Locate the cell with the specified text and output its [x, y] center coordinate. 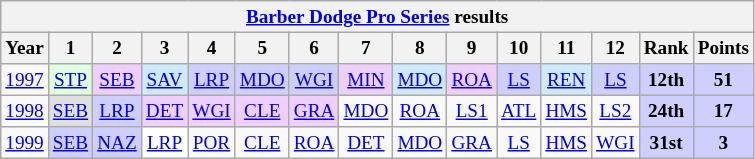
31st [666, 143]
11 [566, 48]
NAZ [118, 143]
1998 [25, 111]
6 [314, 48]
17 [723, 111]
REN [566, 80]
Points [723, 48]
LS2 [616, 111]
LS1 [472, 111]
ATL [518, 111]
12 [616, 48]
Year [25, 48]
STP [70, 80]
MIN [366, 80]
SAV [164, 80]
24th [666, 111]
10 [518, 48]
4 [212, 48]
2 [118, 48]
7 [366, 48]
POR [212, 143]
Barber Dodge Pro Series results [378, 17]
1 [70, 48]
1997 [25, 80]
Rank [666, 48]
8 [420, 48]
12th [666, 80]
5 [262, 48]
51 [723, 80]
1999 [25, 143]
9 [472, 48]
